Extract the [X, Y] coordinate from the center of the cell holding the provided text.  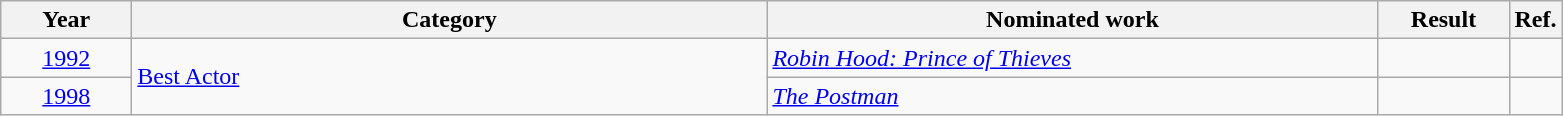
Category [450, 20]
Result [1444, 20]
Nominated work [1072, 20]
Ref. [1536, 20]
The Postman [1072, 96]
1998 [66, 96]
Year [66, 20]
1992 [66, 58]
Best Actor [450, 77]
Robin Hood: Prince of Thieves [1072, 58]
